Provide the [x, y] coordinate of the cell's center where the given text is located.  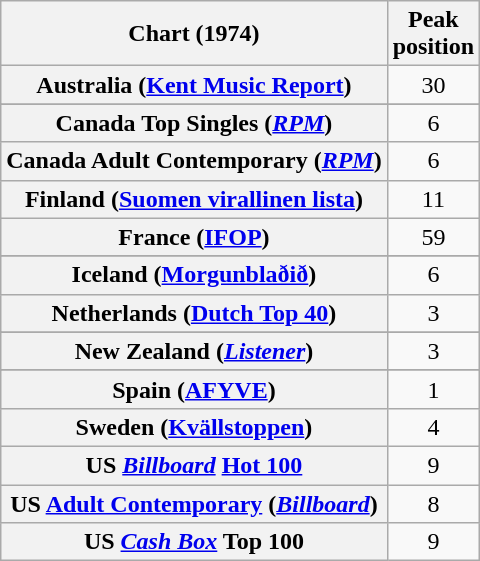
US Adult Contemporary (Billboard) [194, 503]
Peakposition [433, 34]
11 [433, 199]
Sweden (Kvällstoppen) [194, 427]
Canada Top Singles (RPM) [194, 123]
Australia (Kent Music Report) [194, 85]
Iceland (Morgunblaðið) [194, 275]
US Billboard Hot 100 [194, 465]
Canada Adult Contemporary (RPM) [194, 161]
US Cash Box Top 100 [194, 542]
1 [433, 389]
8 [433, 503]
4 [433, 427]
Chart (1974) [194, 34]
Netherlands (Dutch Top 40) [194, 313]
France (IFOP) [194, 237]
30 [433, 85]
Finland (Suomen virallinen lista) [194, 199]
Spain (AFYVE) [194, 389]
New Zealand (Listener) [194, 351]
59 [433, 237]
